Locate the cell with the specified text and output its [x, y] center coordinate. 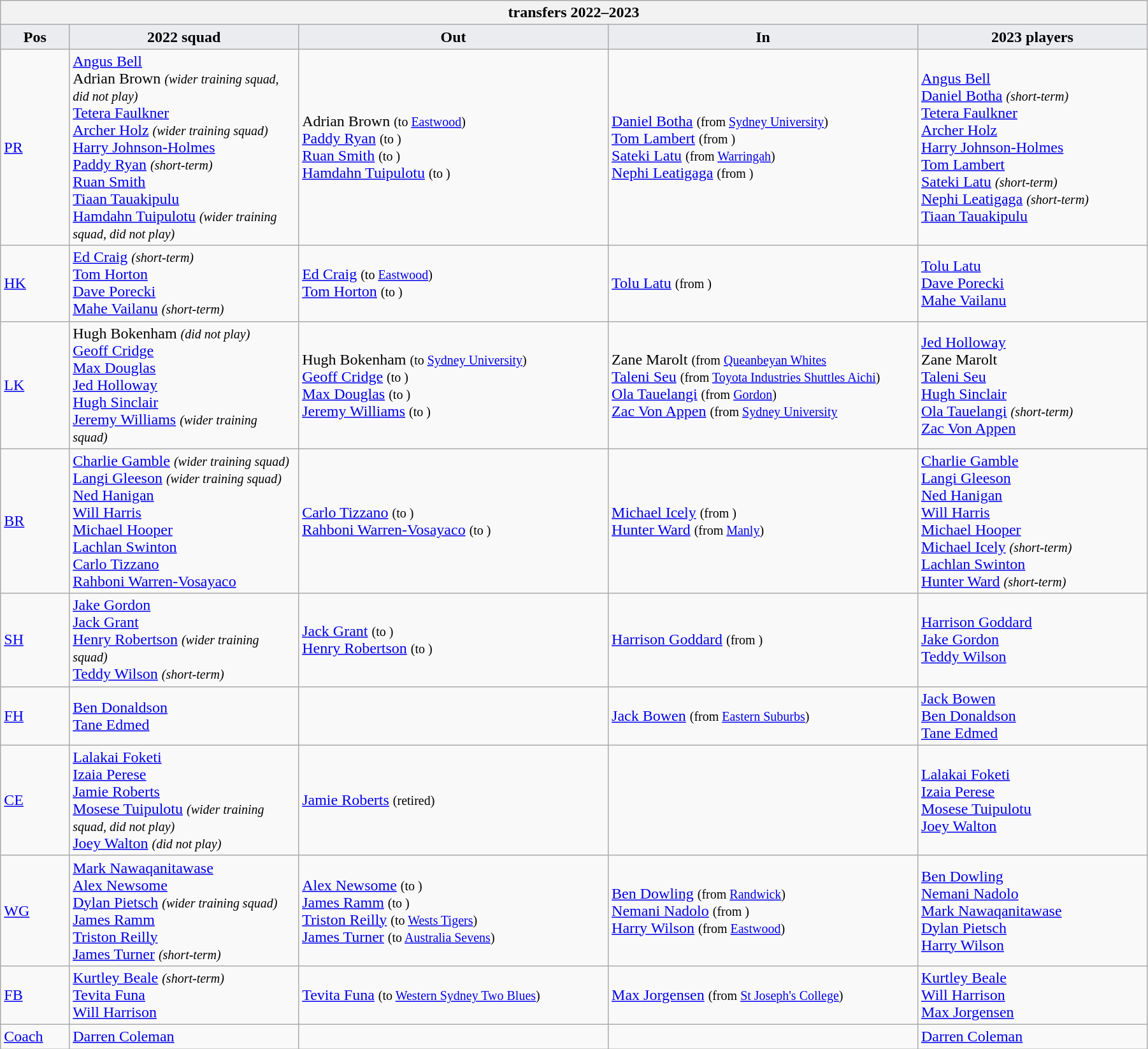
Mark Nawaqanitawase Alex Newsome Dylan Pietsch (wider training squad) James Ramm Triston Reilly James Turner (short-term) [184, 910]
Tolu Latu Dave Porecki Mahe Vailanu [1032, 283]
Jack Bowen (from Eastern Suburbs) [763, 716]
Coach [35, 1036]
Hugh Bokenham (to Sydney University) Geoff Cridge (to ) Max Douglas (to ) Jeremy Williams (to ) [454, 385]
Alex Newsome (to ) James Ramm (to ) Triston Reilly (to Wests Tigers) James Turner (to Australia Sevens) [454, 910]
Lalakai Foketi Izaia Perese Mosese Tuipulotu Joey Walton [1032, 800]
BR [35, 521]
Ben Dowling (from Randwick) Nemani Nadolo (from ) Harry Wilson (from Eastwood) [763, 910]
Jake Gordon Jack Grant Henry Robertson (wider training squad) Teddy Wilson (short-term) [184, 640]
Harrison Goddard Jake Gordon Teddy Wilson [1032, 640]
Jack Bowen Ben Donaldson Tane Edmed [1032, 716]
Jed Holloway Zane Marolt Taleni Seu Hugh Sinclair Ola Tauelangi (short-term) Zac Von Appen [1032, 385]
LK [35, 385]
Hugh Bokenham (did not play) Geoff Cridge Max Douglas Jed Holloway Hugh Sinclair Jeremy Williams (wider training squad) [184, 385]
Daniel Botha (from Sydney University) Tom Lambert (from ) Sateki Latu (from Warringah) Nephi Leatigaga (from ) [763, 147]
Lalakai Foketi Izaia Perese Jamie Roberts Mosese Tuipulotu (wider training squad, did not play) Joey Walton (did not play) [184, 800]
Charlie Gamble Langi Gleeson Ned Hanigan Will Harris Michael Hooper Michael Icely (short-term) Lachlan Swinton Hunter Ward (short-term) [1032, 521]
2023 players [1032, 37]
CE [35, 800]
Ed Craig (short-term) Tom Horton Dave Porecki Mahe Vailanu (short-term) [184, 283]
Adrian Brown (to Eastwood) Paddy Ryan (to ) Ruan Smith (to ) Hamdahn Tuipulotu (to ) [454, 147]
In [763, 37]
transfers 2022–2023 [574, 13]
FH [35, 716]
Tevita Funa (to Western Sydney Two Blues) [454, 995]
FB [35, 995]
Ben Dowling Nemani Nadolo Mark Nawaqanitawase Dylan Pietsch Harry Wilson [1032, 910]
Max Jorgensen (from St Joseph's College) [763, 995]
HK [35, 283]
2022 squad [184, 37]
Jamie Roberts (retired) [454, 800]
Pos [35, 37]
Kurtley Beale (short-term) Tevita Funa Will Harrison [184, 995]
WG [35, 910]
PR [35, 147]
Ed Craig (to Eastwood) Tom Horton (to ) [454, 283]
Carlo Tizzano (to ) Rahboni Warren-Vosayaco (to ) [454, 521]
Jack Grant (to ) Henry Robertson (to ) [454, 640]
Harrison Goddard (from ) [763, 640]
Out [454, 37]
Michael Icely (from ) Hunter Ward (from Manly) [763, 521]
Kurtley Beale Will Harrison Max Jorgensen [1032, 995]
SH [35, 640]
Tolu Latu (from ) [763, 283]
Ben Donaldson Tane Edmed [184, 716]
